Determine the (x, y) coordinate at the center of the cell enclosing the given text.  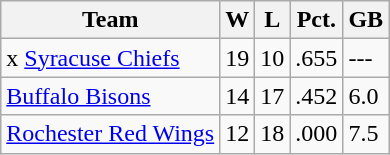
18 (272, 134)
GB (366, 20)
19 (238, 58)
x Syracuse Chiefs (110, 58)
.452 (316, 96)
17 (272, 96)
Team (110, 20)
.655 (316, 58)
Rochester Red Wings (110, 134)
7.5 (366, 134)
W (238, 20)
12 (238, 134)
14 (238, 96)
--- (366, 58)
10 (272, 58)
Pct. (316, 20)
Buffalo Bisons (110, 96)
6.0 (366, 96)
L (272, 20)
.000 (316, 134)
